Scan for the cell matching the given text and deliver its (x, y) coordinate at center. 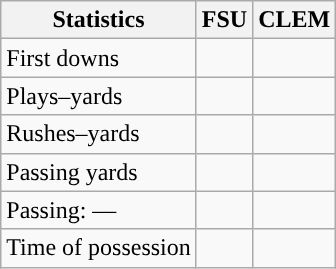
Plays–yards (99, 96)
CLEM (294, 20)
First downs (99, 58)
FSU (224, 20)
Passing: –– (99, 210)
Rushes–yards (99, 134)
Time of possession (99, 248)
Passing yards (99, 172)
Statistics (99, 20)
